Identify which cell holds the provided text, then report its (X, Y) central coordinate. 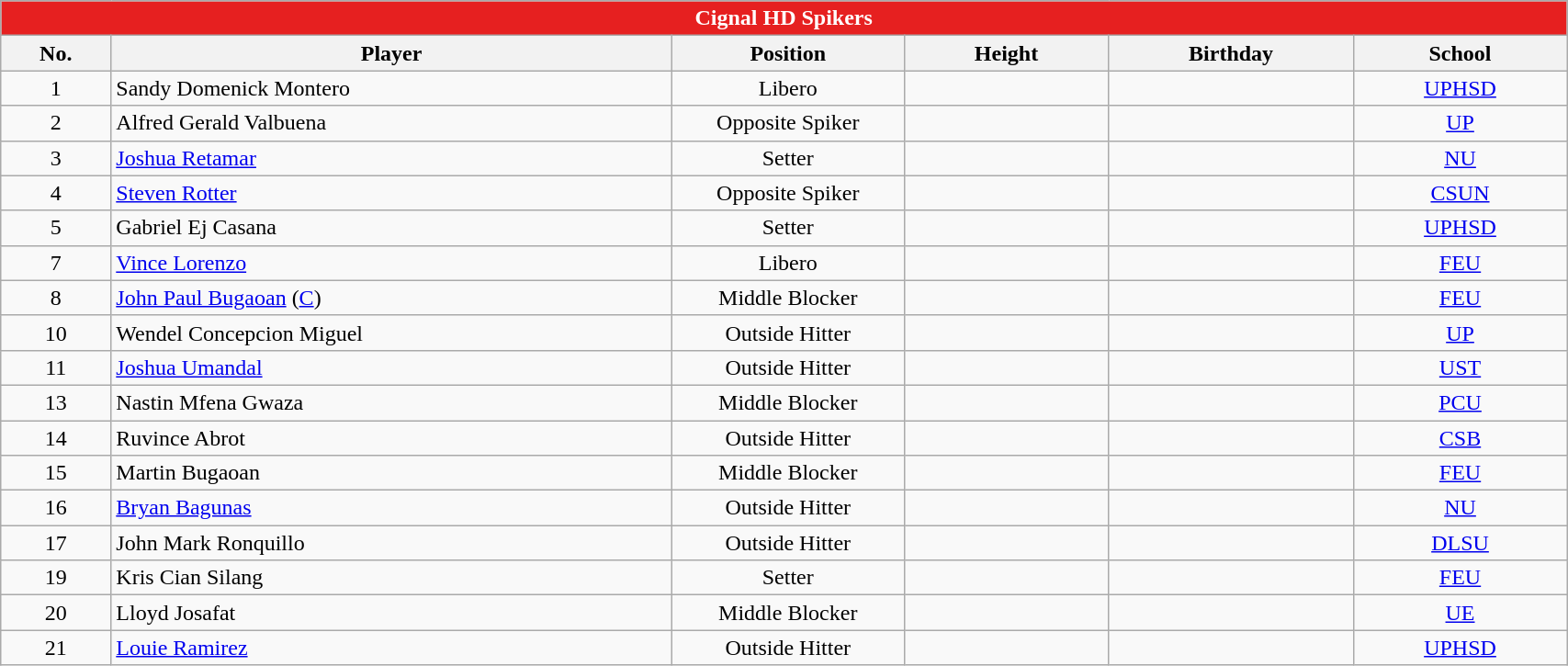
13 (56, 402)
19 (56, 578)
1 (56, 88)
No. (56, 53)
5 (56, 228)
Nastin Mfena Gwaza (391, 402)
Bryan Bagunas (391, 508)
17 (56, 543)
Joshua Umandal (391, 367)
Position (788, 53)
Sandy Domenick Montero (391, 88)
15 (56, 473)
2 (56, 123)
Louie Ramirez (391, 648)
Birthday (1231, 53)
John Mark Ronquillo (391, 543)
Wendel Concepcion Miguel (391, 333)
4 (56, 193)
Kris Cian Silang (391, 578)
School (1460, 53)
Steven Rotter (391, 193)
Joshua Retamar (391, 158)
PCU (1460, 402)
CSB (1460, 438)
Ruvince Abrot (391, 438)
20 (56, 613)
CSUN (1460, 193)
Gabriel Ej Casana (391, 228)
Vince Lorenzo (391, 263)
10 (56, 333)
Player (391, 53)
11 (56, 367)
Martin Bugaoan (391, 473)
UST (1460, 367)
21 (56, 648)
14 (56, 438)
Height (1007, 53)
3 (56, 158)
John Paul Bugaoan (C) (391, 298)
Cignal HD Spikers (784, 18)
Lloyd Josafat (391, 613)
Alfred Gerald Valbuena (391, 123)
8 (56, 298)
DLSU (1460, 543)
UE (1460, 613)
7 (56, 263)
16 (56, 508)
